Return [X, Y] of the center of cell containing provided text 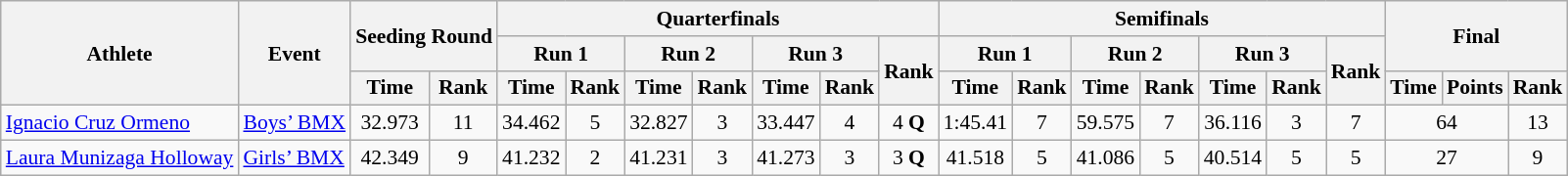
Final [1476, 35]
Athlete [119, 53]
Points [1475, 88]
41.231 [658, 158]
13 [1539, 123]
27 [1447, 158]
Seeding Round [424, 35]
Event [294, 53]
34.462 [530, 123]
64 [1447, 123]
40.514 [1233, 158]
41.232 [530, 158]
Laura Munizaga Holloway [119, 158]
11 [463, 123]
32.827 [658, 123]
1:45.41 [975, 123]
41.273 [785, 158]
2 [595, 158]
36.116 [1233, 123]
Quarterfinals [718, 19]
59.575 [1106, 123]
Semifinals [1163, 19]
4 Q [908, 123]
4 [850, 123]
Girls’ BMX [294, 158]
Boys’ BMX [294, 123]
42.349 [390, 158]
32.973 [390, 123]
41.518 [975, 158]
41.086 [1106, 158]
3 Q [908, 158]
Ignacio Cruz Ormeno [119, 123]
33.447 [785, 123]
